Capture the cell that displays the provided text and extract its (x, y) central coordinate. 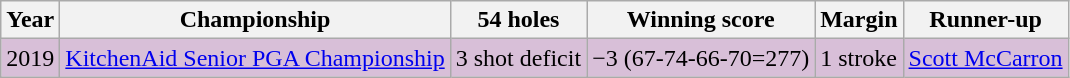
Year (30, 20)
1 stroke (859, 58)
KitchenAid Senior PGA Championship (255, 58)
Winning score (701, 20)
Scott McCarron (986, 58)
54 holes (518, 20)
−3 (67-74-66-70=277) (701, 58)
Runner-up (986, 20)
3 shot deficit (518, 58)
Championship (255, 20)
2019 (30, 58)
Margin (859, 20)
